Determine the [x, y] coordinate at the center of the cell enclosing the given text.  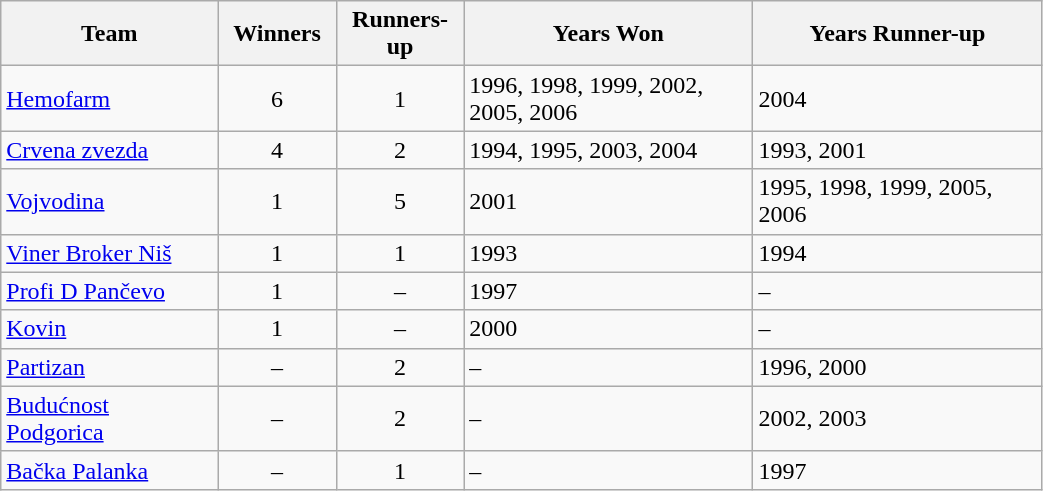
1993 [608, 253]
Crvena zvezda [110, 150]
Team [110, 34]
1994 [898, 253]
Profi D Pančevo [110, 291]
2002, 2003 [898, 418]
1996, 2000 [898, 367]
2000 [608, 329]
2001 [608, 202]
Bačka Palanka [110, 470]
6 [278, 98]
4 [278, 150]
1995, 1998, 1999, 2005, 2006 [898, 202]
1993, 2001 [898, 150]
Budućnost Podgorica [110, 418]
Runners-up [400, 34]
Vojvodina [110, 202]
Years Won [608, 34]
Kovin [110, 329]
1996, 1998, 1999, 2002, 2005, 2006 [608, 98]
5 [400, 202]
Years Runner-up [898, 34]
2004 [898, 98]
Viner Broker Niš [110, 253]
Partizan [110, 367]
1994, 1995, 2003, 2004 [608, 150]
Hemofarm [110, 98]
Winners [278, 34]
